Provide the [x, y] coordinate of the cell's center where the given text is located.  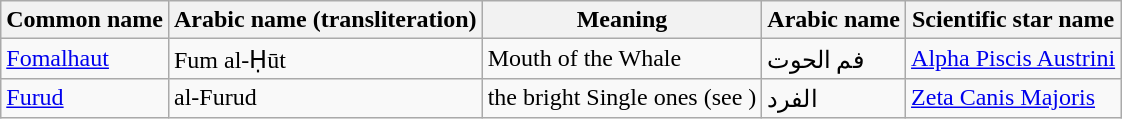
فم الحوت [834, 59]
الفرد [834, 98]
Arabic name (transliteration) [325, 20]
Scientific star name [1014, 20]
Mouth of the Whale [622, 59]
Arabic name [834, 20]
Common name [85, 20]
Fum al-Ḥūt [325, 59]
Meaning [622, 20]
Fomalhaut [85, 59]
Alpha Piscis Austrini [1014, 59]
al-Furud [325, 98]
Zeta Canis Majoris [1014, 98]
the bright Single ones (see ) [622, 98]
Furud [85, 98]
